For the text-containing cell, return its midpoint in [X, Y] coordinate format. 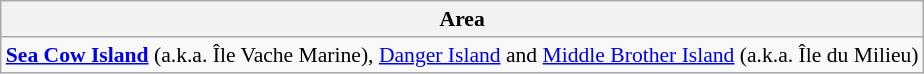
Area [462, 19]
Sea Cow Island (a.k.a. Île Vache Marine), Danger Island and Middle Brother Island (a.k.a. Île du Milieu) [462, 55]
